Return the [x, y] coordinate for the center point of the cell that contains the specified text.  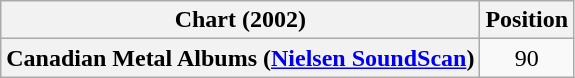
90 [527, 58]
Position [527, 20]
Canadian Metal Albums (Nielsen SoundScan) [240, 58]
Chart (2002) [240, 20]
